Capture the cell that displays the provided text and extract its [x, y] central coordinate. 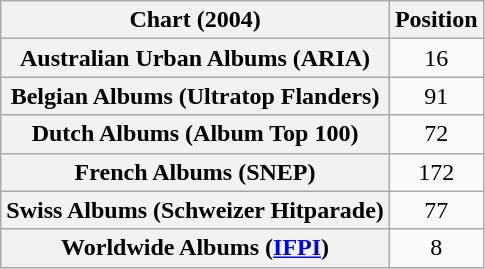
77 [436, 210]
Australian Urban Albums (ARIA) [196, 58]
Dutch Albums (Album Top 100) [196, 134]
Belgian Albums (Ultratop Flanders) [196, 96]
Position [436, 20]
91 [436, 96]
Chart (2004) [196, 20]
8 [436, 248]
72 [436, 134]
French Albums (SNEP) [196, 172]
Swiss Albums (Schweizer Hitparade) [196, 210]
Worldwide Albums (IFPI) [196, 248]
16 [436, 58]
172 [436, 172]
